Return [x, y] of the center of cell containing provided text 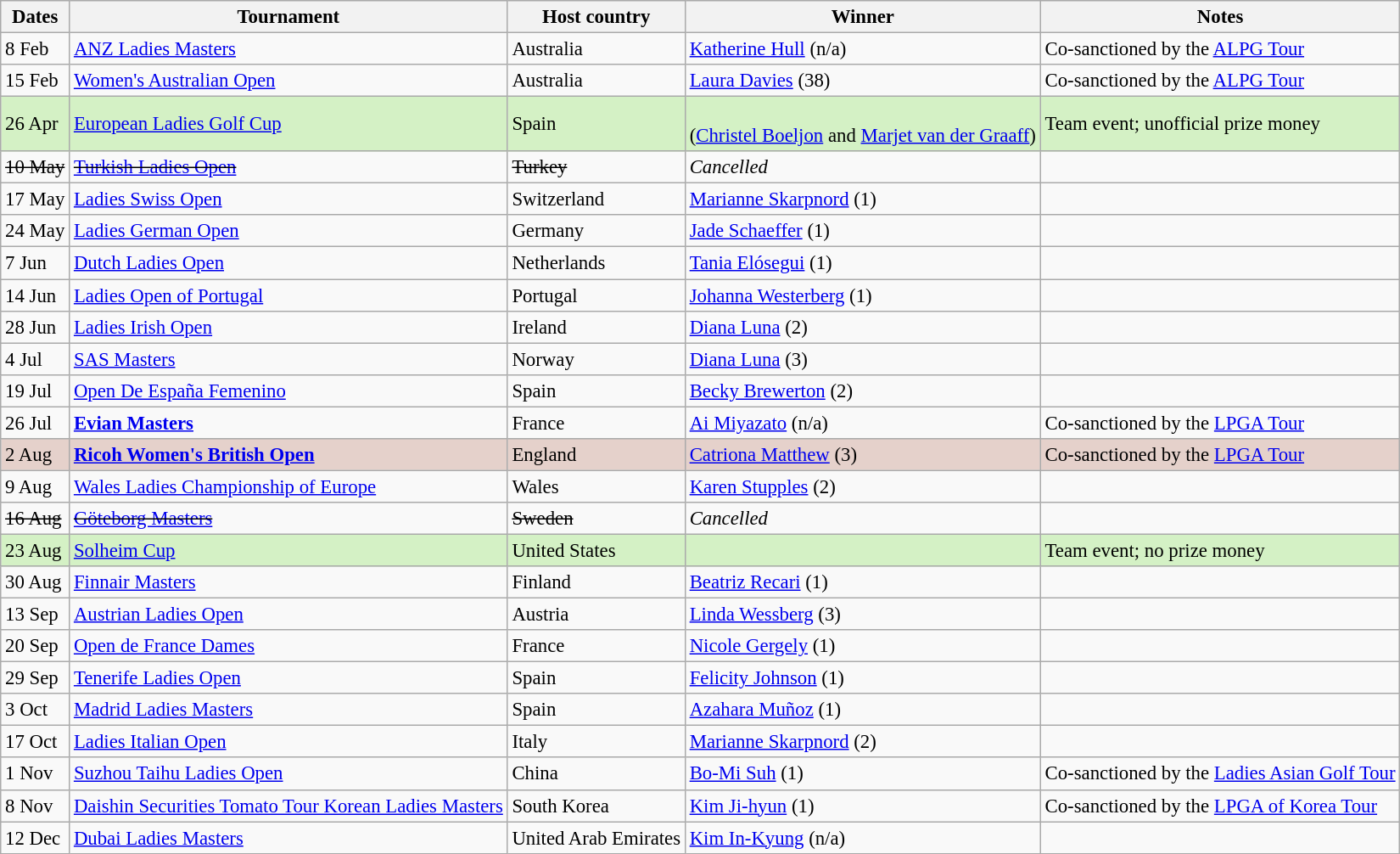
Ladies Swiss Open [288, 199]
Laura Davies (38) [862, 81]
Co-sanctioned by the Ladies Asian Golf Tour [1220, 774]
15 Feb [36, 81]
Nicole Gergely (1) [862, 646]
12 Dec [36, 838]
Johanna Westerberg (1) [862, 295]
Notes [1220, 17]
Finnair Masters [288, 582]
Norway [596, 359]
8 Nov [36, 806]
Open de France Dames [288, 646]
Diana Luna (2) [862, 327]
Ladies Open of Portugal [288, 295]
Italy [596, 742]
Marianne Skarpnord (2) [862, 742]
17 Oct [36, 742]
Switzerland [596, 199]
Portugal [596, 295]
Daishin Securities Tomato Tour Korean Ladies Masters [288, 806]
Catriona Matthew (3) [862, 455]
Austrian Ladies Open [288, 615]
Azahara Muñoz (1) [862, 710]
Wales [596, 486]
Beatriz Recari (1) [862, 582]
26 Apr [36, 124]
14 Jun [36, 295]
2 Aug [36, 455]
Katherine Hull (n/a) [862, 49]
ANZ Ladies Masters [288, 49]
Ireland [596, 327]
Dubai Ladies Masters [288, 838]
28 Jun [36, 327]
Open De España Femenino [288, 390]
United States [596, 550]
Diana Luna (3) [862, 359]
Women's Australian Open [288, 81]
Felicity Johnson (1) [862, 678]
1 Nov [36, 774]
30 Aug [36, 582]
Sweden [596, 519]
7 Jun [36, 263]
Tania Elósegui (1) [862, 263]
29 Sep [36, 678]
16 Aug [36, 519]
Co-sanctioned by the LPGA of Korea Tour [1220, 806]
European Ladies Golf Cup [288, 124]
13 Sep [36, 615]
4 Jul [36, 359]
Ai Miyazato (n/a) [862, 423]
Netherlands [596, 263]
Ladies German Open [288, 232]
Solheim Cup [288, 550]
(Christel Boeljon and Marjet van der Graaff) [862, 124]
Göteborg Masters [288, 519]
China [596, 774]
England [596, 455]
Austria [596, 615]
SAS Masters [288, 359]
Ricoh Women's British Open [288, 455]
9 Aug [36, 486]
Ladies Irish Open [288, 327]
17 May [36, 199]
Bo-Mi Suh (1) [862, 774]
Wales Ladies Championship of Europe [288, 486]
Jade Schaeffer (1) [862, 232]
Madrid Ladies Masters [288, 710]
Finland [596, 582]
Dutch Ladies Open [288, 263]
Turkish Ladies Open [288, 167]
Dates [36, 17]
10 May [36, 167]
26 Jul [36, 423]
Turkey [596, 167]
Host country [596, 17]
19 Jul [36, 390]
Evian Masters [288, 423]
Kim Ji-hyun (1) [862, 806]
20 Sep [36, 646]
23 Aug [36, 550]
South Korea [596, 806]
Team event; unofficial prize money [1220, 124]
Becky Brewerton (2) [862, 390]
Ladies Italian Open [288, 742]
Winner [862, 17]
Tenerife Ladies Open [288, 678]
3 Oct [36, 710]
24 May [36, 232]
Suzhou Taihu Ladies Open [288, 774]
United Arab Emirates [596, 838]
Tournament [288, 17]
Karen Stupples (2) [862, 486]
8 Feb [36, 49]
Team event; no prize money [1220, 550]
Linda Wessberg (3) [862, 615]
Germany [596, 232]
Marianne Skarpnord (1) [862, 199]
Kim In-Kyung (n/a) [862, 838]
